Search for the cell housing the specified text and yield its [X, Y] center coordinate. 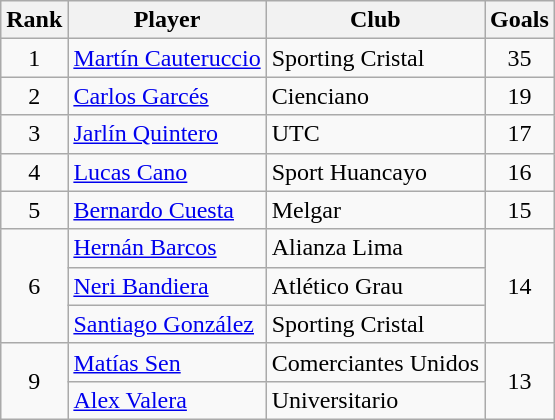
4 [34, 172]
Atlético Grau [375, 286]
Sport Huancayo [375, 172]
Jarlín Quintero [167, 134]
5 [34, 210]
UTC [375, 134]
1 [34, 58]
Carlos Garcés [167, 96]
Martín Cauteruccio [167, 58]
16 [520, 172]
Player [167, 20]
Santiago González [167, 324]
13 [520, 381]
Hernán Barcos [167, 248]
Club [375, 20]
19 [520, 96]
3 [34, 134]
15 [520, 210]
35 [520, 58]
14 [520, 286]
Melgar [375, 210]
6 [34, 286]
Comerciantes Unidos [375, 362]
Cienciano [375, 96]
Bernardo Cuesta [167, 210]
Alex Valera [167, 400]
Neri Bandiera [167, 286]
Rank [34, 20]
2 [34, 96]
Universitario [375, 400]
17 [520, 134]
Lucas Cano [167, 172]
Goals [520, 20]
Alianza Lima [375, 248]
9 [34, 381]
Matías Sen [167, 362]
